Output the (X, Y) coordinate of the center of the cell containing the given text.  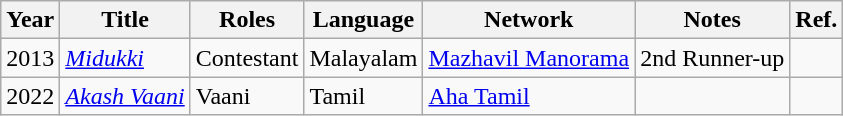
2022 (30, 96)
Midukki (125, 58)
Ref. (816, 20)
Language (364, 20)
2013 (30, 58)
Aha Tamil (529, 96)
Tamil (364, 96)
Contestant (247, 58)
Year (30, 20)
Network (529, 20)
Akash Vaani (125, 96)
2nd Runner-up (712, 58)
Notes (712, 20)
Vaani (247, 96)
Title (125, 20)
Mazhavil Manorama (529, 58)
Malayalam (364, 58)
Roles (247, 20)
